Return (x, y) of the center of cell containing provided text 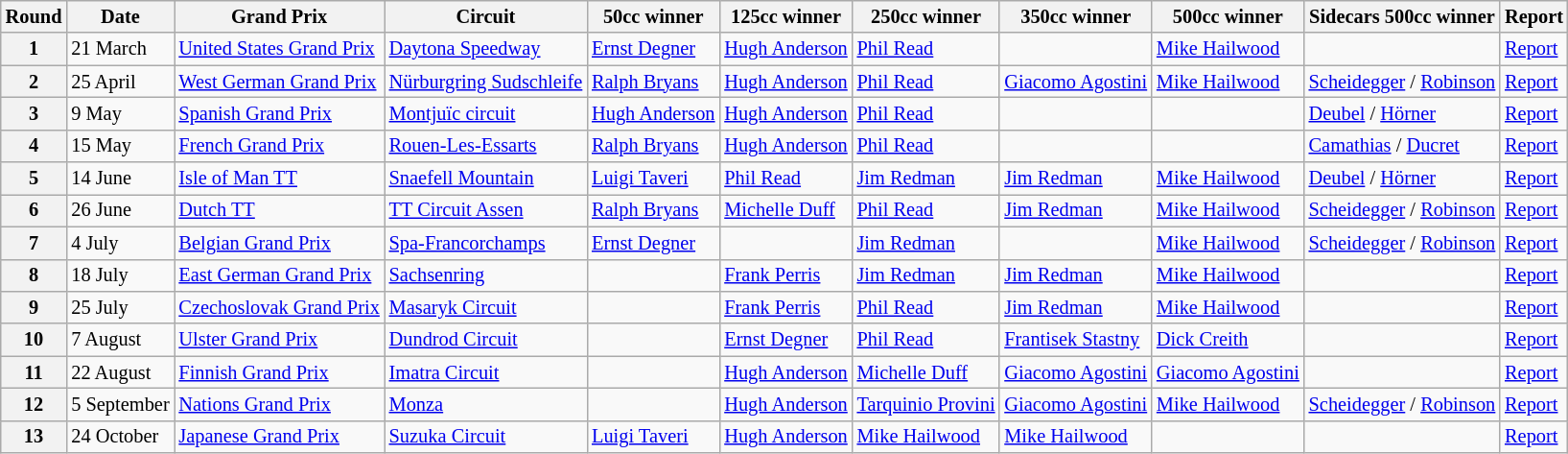
500cc winner (1228, 16)
French Grand Prix (280, 146)
4 July (120, 243)
Czechoslovak Grand Prix (280, 307)
1 (35, 49)
West German Grand Prix (280, 82)
8 (35, 275)
Frantisek Stastny (1076, 340)
Dick Creith (1228, 340)
25 July (120, 307)
Spa-Francorchamps (485, 243)
Finnish Grand Prix (280, 372)
26 June (120, 210)
East German Grand Prix (280, 275)
Monza (485, 404)
350cc winner (1076, 16)
18 July (120, 275)
24 October (120, 437)
Date (120, 16)
Rouen-Les-Essarts (485, 146)
Japanese Grand Prix (280, 437)
Nations Grand Prix (280, 404)
Round (35, 16)
Montjuïc circuit (485, 113)
United States Grand Prix (280, 49)
Dutch TT (280, 210)
13 (35, 437)
14 June (120, 179)
7 August (120, 340)
21 March (120, 49)
Daytona Speedway (485, 49)
Dundrod Circuit (485, 340)
15 May (120, 146)
5 September (120, 404)
Camathias / Ducret (1402, 146)
9 May (120, 113)
Isle of Man TT (280, 179)
Nürburgring Sudschleife (485, 82)
50cc winner (653, 16)
Belgian Grand Prix (280, 243)
11 (35, 372)
5 (35, 179)
25 April (120, 82)
125cc winner (785, 16)
Suzuka Circuit (485, 437)
Grand Prix (280, 16)
3 (35, 113)
22 August (120, 372)
Spanish Grand Prix (280, 113)
Sidecars 500cc winner (1402, 16)
7 (35, 243)
9 (35, 307)
Imatra Circuit (485, 372)
10 (35, 340)
12 (35, 404)
Masaryk Circuit (485, 307)
2 (35, 82)
6 (35, 210)
250cc winner (926, 16)
Tarquinio Provini (926, 404)
Sachsenring (485, 275)
4 (35, 146)
Snaefell Mountain (485, 179)
TT Circuit Assen (485, 210)
Circuit (485, 16)
Ulster Grand Prix (280, 340)
